Detect which cell encompasses the target text, then output its [x, y] center coordinate. 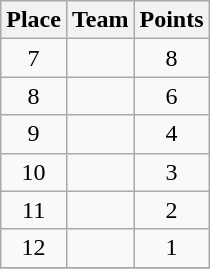
11 [34, 210]
Place [34, 20]
Points [172, 20]
6 [172, 96]
12 [34, 248]
4 [172, 134]
1 [172, 248]
2 [172, 210]
Team [100, 20]
9 [34, 134]
3 [172, 172]
10 [34, 172]
7 [34, 58]
